Determine the (X, Y) coordinate at the center of the cell enclosing the given text.  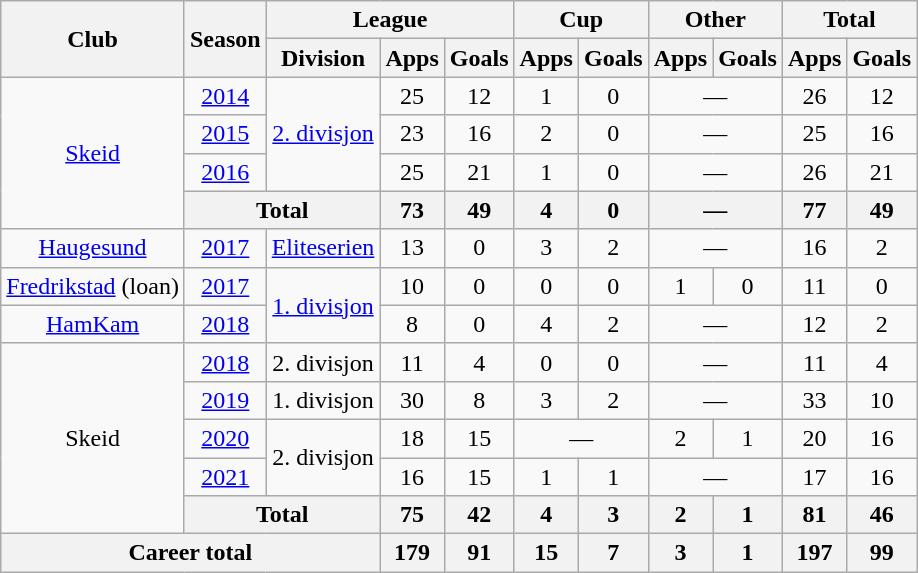
75 (412, 515)
2015 (225, 134)
2021 (225, 477)
20 (814, 438)
7 (613, 553)
91 (479, 553)
HamKam (93, 324)
Eliteserien (323, 248)
Cup (581, 20)
73 (412, 210)
197 (814, 553)
Division (323, 58)
Other (715, 20)
17 (814, 477)
2020 (225, 438)
2016 (225, 172)
Season (225, 39)
179 (412, 553)
2019 (225, 400)
Club (93, 39)
Fredrikstad (loan) (93, 286)
18 (412, 438)
2014 (225, 96)
99 (882, 553)
13 (412, 248)
Career total (190, 553)
33 (814, 400)
81 (814, 515)
77 (814, 210)
Haugesund (93, 248)
46 (882, 515)
23 (412, 134)
42 (479, 515)
30 (412, 400)
League (390, 20)
